Determine the [X, Y] coordinate at the center of the cell enclosing the given text.  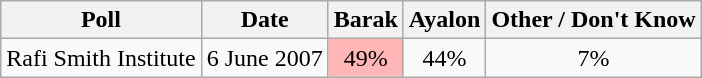
Date [264, 20]
6 June 2007 [264, 58]
Poll [101, 20]
44% [444, 58]
Other / Don't Know [594, 20]
Barak [366, 20]
49% [366, 58]
7% [594, 58]
Rafi Smith Institute [101, 58]
Ayalon [444, 20]
